Find where the given text appears and provide that cell's center as [x, y] coordinate. 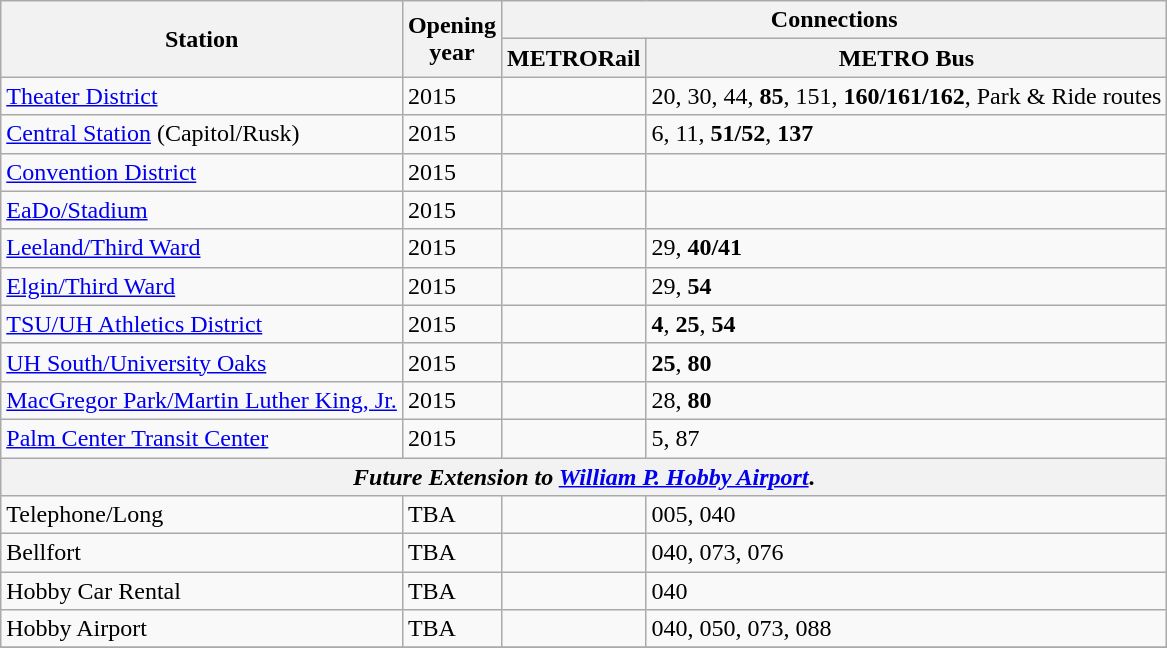
6, 11, 51/52, 137 [906, 134]
Bellfort [202, 553]
Convention District [202, 172]
METRO Bus [906, 58]
Station [202, 39]
Leeland/Third Ward [202, 248]
MacGregor Park/Martin Luther King, Jr. [202, 400]
25, 80 [906, 362]
Palm Center Transit Center [202, 438]
040 [906, 591]
20, 30, 44, 85, 151, 160/161/162, Park & Ride routes [906, 96]
METRORail [573, 58]
29, 54 [906, 286]
Theater District [202, 96]
29, 40/41 [906, 248]
4, 25, 54 [906, 324]
5, 87 [906, 438]
Elgin/Third Ward [202, 286]
Hobby Airport [202, 629]
Connections [834, 20]
UH South/University Oaks [202, 362]
040, 073, 076 [906, 553]
Openingyear [452, 39]
TSU/UH Athletics District [202, 324]
Central Station (Capitol/Rusk) [202, 134]
28, 80 [906, 400]
Future Extension to William P. Hobby Airport. [584, 477]
Telephone/Long [202, 515]
040, 050, 073, 088 [906, 629]
EaDo/Stadium [202, 210]
005, 040 [906, 515]
Hobby Car Rental [202, 591]
